Output the [x, y] coordinate of the center of the cell containing the given text.  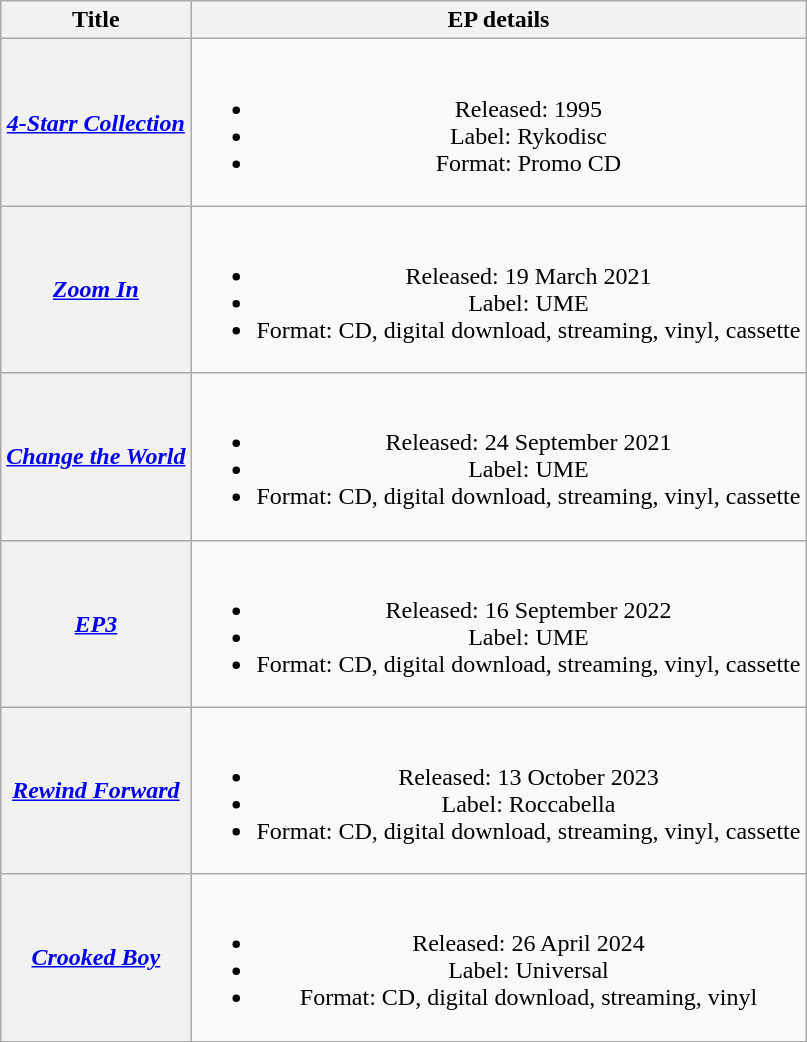
Released: 16 September 2022Label: UMEFormat: CD, digital download, streaming, vinyl, cassette [498, 624]
Crooked Boy [96, 958]
EP details [498, 20]
EP3 [96, 624]
Zoom In [96, 290]
4-Starr Collection [96, 122]
Change the World [96, 456]
Released: 19 March 2021Label: UMEFormat: CD, digital download, streaming, vinyl, cassette [498, 290]
Released: 24 September 2021Label: UMEFormat: CD, digital download, streaming, vinyl, cassette [498, 456]
Released: 1995Label: RykodiscFormat: Promo CD [498, 122]
Released: 26 April 2024Label: UniversalFormat: CD, digital download, streaming, vinyl [498, 958]
Title [96, 20]
Released: 13 October 2023Label: RoccabellaFormat: CD, digital download, streaming, vinyl, cassette [498, 790]
Rewind Forward [96, 790]
